Identify which cell holds the provided text, then report its (X, Y) central coordinate. 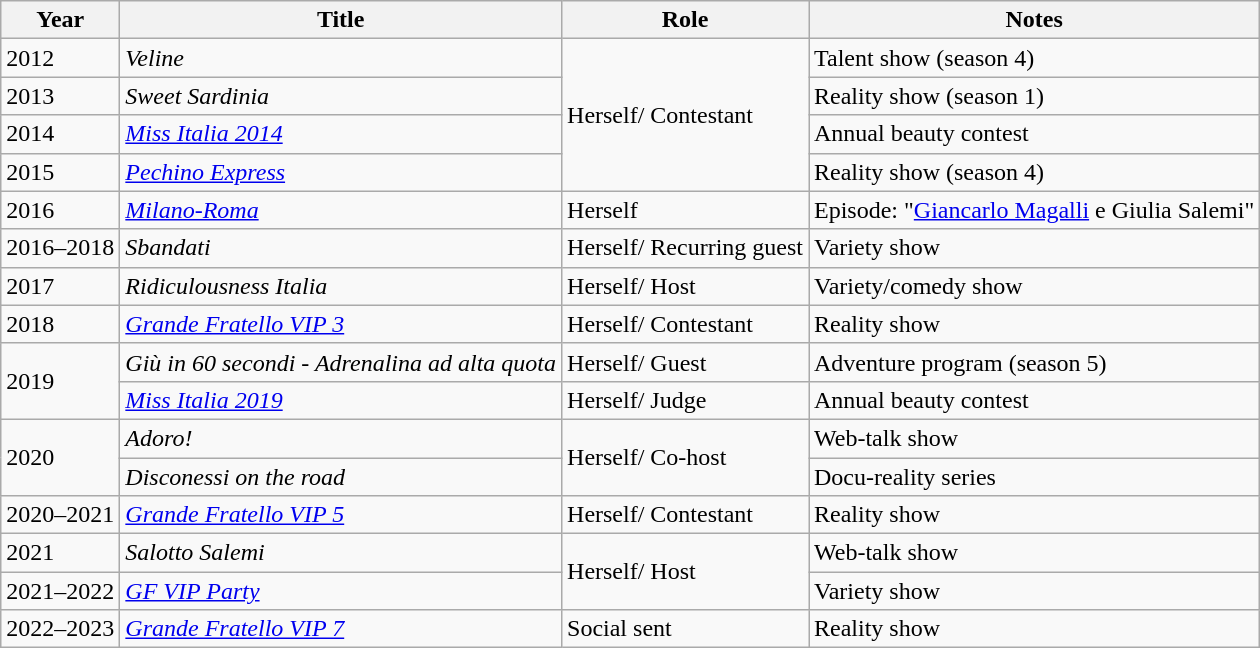
2020–2021 (60, 515)
2017 (60, 286)
GF VIP Party (341, 591)
Herself/ Co-host (686, 457)
Milano-Roma (341, 210)
Variety/comedy show (1034, 286)
Episode: "Giancarlo Magalli e Giulia Salemi" (1034, 210)
Notes (1034, 20)
Miss Italia 2019 (341, 400)
Reality show (season 1) (1034, 96)
Salotto Salemi (341, 553)
2020 (60, 457)
Docu-reality series (1034, 477)
2013 (60, 96)
Pechino Express (341, 172)
2016 (60, 210)
2018 (60, 324)
Sbandati (341, 248)
2015 (60, 172)
Talent show (season 4) (1034, 58)
Year (60, 20)
Herself/ Guest (686, 362)
Giù in 60 secondi - Adrenalina ad alta quota (341, 362)
2021 (60, 553)
Adoro! (341, 438)
Herself/ Judge (686, 400)
2022–2023 (60, 629)
2014 (60, 134)
2016–2018 (60, 248)
Veline (341, 58)
2012 (60, 58)
Herself/ Recurring guest (686, 248)
Ridiculousness Italia (341, 286)
Miss Italia 2014 (341, 134)
Disconessi on the road (341, 477)
Grande Fratello VIP 3 (341, 324)
2019 (60, 381)
Role (686, 20)
Grande Fratello VIP 5 (341, 515)
Adventure program (season 5) (1034, 362)
Herself (686, 210)
Grande Fratello VIP 7 (341, 629)
Social sent (686, 629)
2021–2022 (60, 591)
Sweet Sardinia (341, 96)
Reality show (season 4) (1034, 172)
Title (341, 20)
